From the cell containing the given text, extract its center point as [x, y] coordinate. 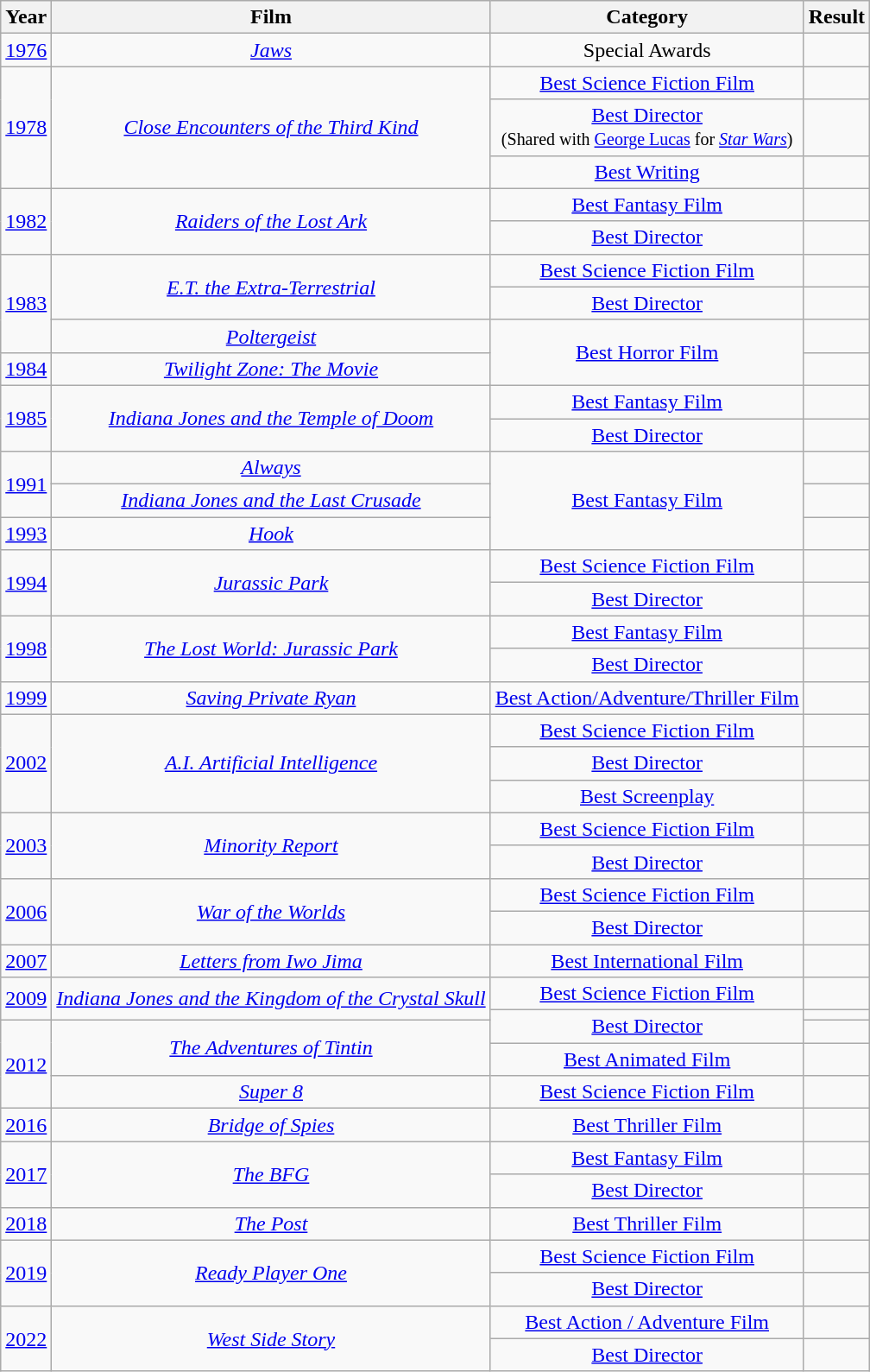
Best Horror Film [647, 352]
Indiana Jones and the Last Crusade [271, 501]
Best Action/Adventure/Thriller Film [647, 698]
Minority Report [271, 845]
2012 [26, 1064]
2007 [26, 961]
2002 [26, 763]
Ready Player One [271, 1273]
Saving Private Ryan [271, 698]
1994 [26, 583]
Best Animated Film [647, 1059]
1993 [26, 534]
1991 [26, 484]
1999 [26, 698]
War of the Worlds [271, 911]
2018 [26, 1223]
2017 [26, 1174]
Result [836, 17]
Best Action / Adventure Film [647, 1322]
2016 [26, 1125]
1982 [26, 221]
2022 [26, 1338]
1978 [26, 128]
Always [271, 468]
Category [647, 17]
Indiana Jones and the Kingdom of the Crystal Skull [271, 998]
Indiana Jones and the Temple of Doom [271, 418]
2003 [26, 845]
Year [26, 17]
Letters from Iwo Jima [271, 961]
Hook [271, 534]
Super 8 [271, 1092]
Close Encounters of the Third Kind [271, 128]
2009 [26, 998]
E.T. the Extra-Terrestrial [271, 287]
The Lost World: Jurassic Park [271, 648]
Jaws [271, 50]
Best Director(Shared with George Lucas for Star Wars) [647, 128]
1976 [26, 50]
Bridge of Spies [271, 1125]
2019 [26, 1273]
Raiders of the Lost Ark [271, 221]
Best Writing [647, 172]
Special Awards [647, 50]
Best Screenplay [647, 796]
Film [271, 17]
1985 [26, 418]
Twilight Zone: The Movie [271, 369]
Poltergeist [271, 336]
Jurassic Park [271, 583]
Best International Film [647, 961]
1998 [26, 648]
1983 [26, 303]
A.I. Artificial Intelligence [271, 763]
The Adventures of Tintin [271, 1048]
1984 [26, 369]
The Post [271, 1223]
2006 [26, 911]
The BFG [271, 1174]
West Side Story [271, 1338]
